From the cell containing the given text, extract its center point as [x, y] coordinate. 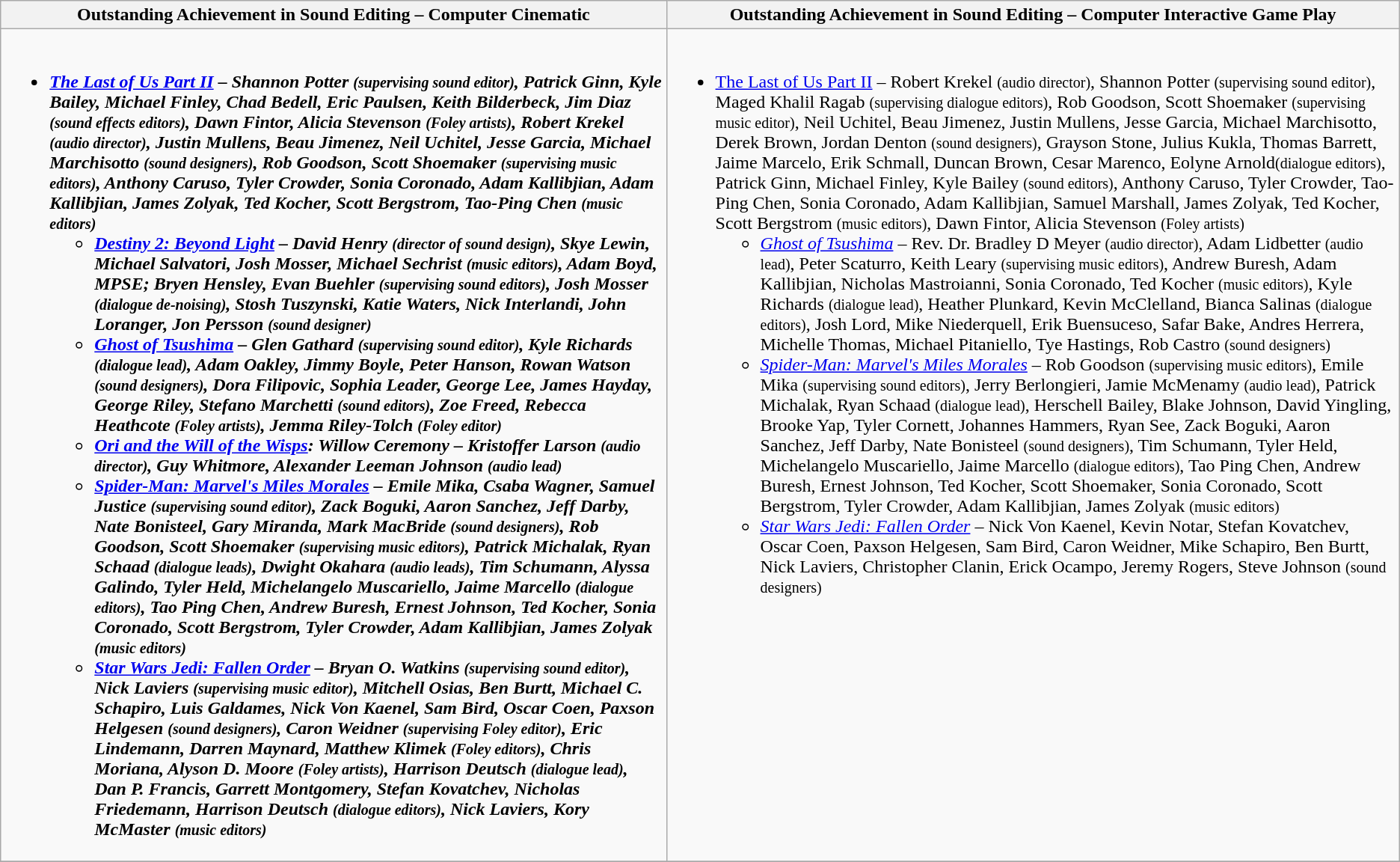
Outstanding Achievement in Sound Editing – Computer Interactive Game Play [1033, 15]
Outstanding Achievement in Sound Editing – Computer Cinematic [334, 15]
